Find where the given text appears and provide that cell's center as (X, Y) coordinate. 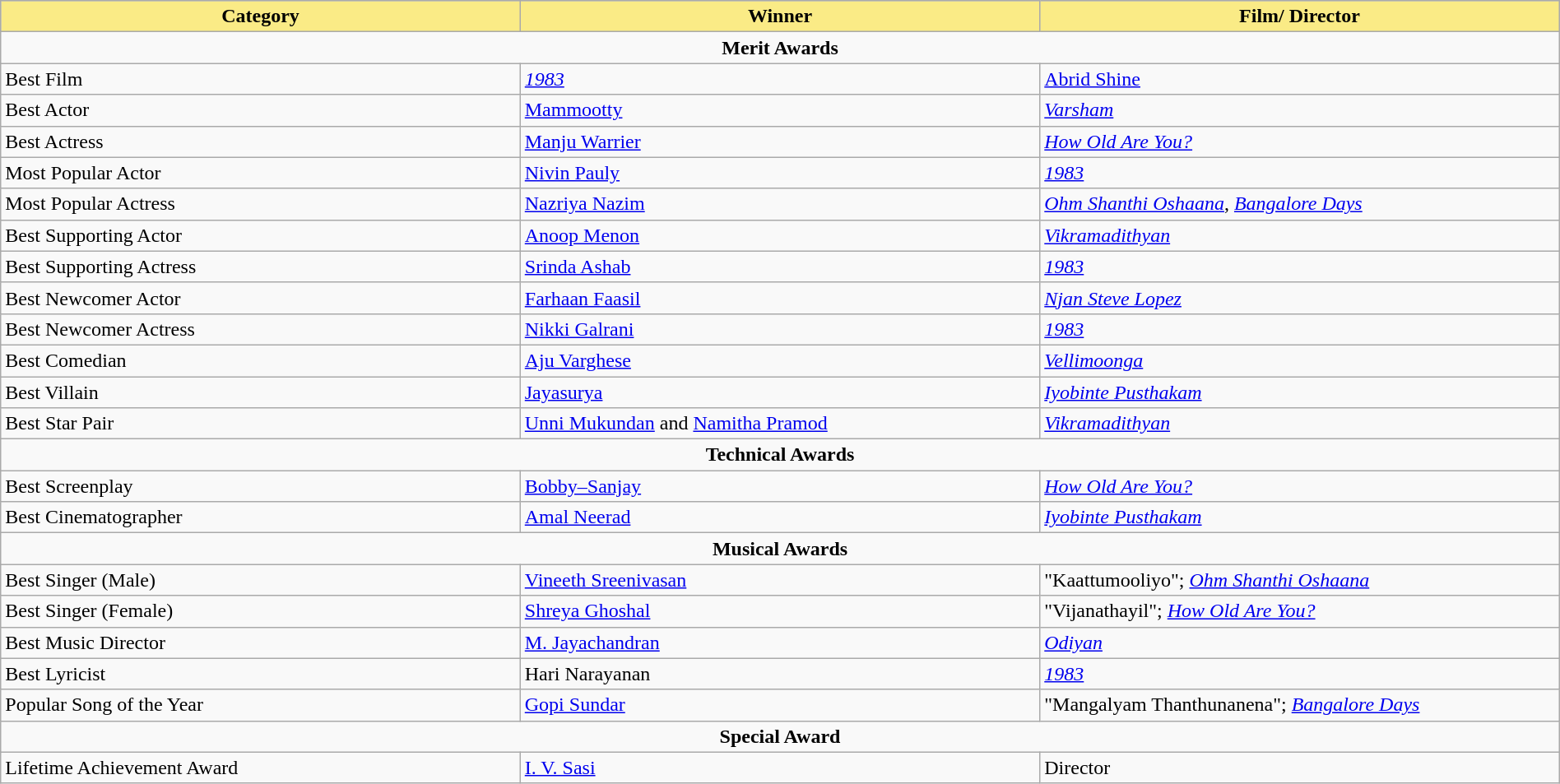
Njan Steve Lopez (1300, 298)
Best Film (261, 79)
Nazriya Nazim (780, 204)
"Mangalyam Thanthunanena"; Bangalore Days (1300, 705)
Nikki Galrani (780, 329)
Nivin Pauly (780, 173)
"Vijanathayil"; How Old Are You? (1300, 611)
Best Cinematographer (261, 517)
Srinda Ashab (780, 267)
Anoop Menon (780, 235)
Vineeth Sreenivasan (780, 580)
Special Award (780, 736)
Most Popular Actor (261, 173)
Best Lyricist (261, 674)
Vellimoonga (1300, 360)
"Kaattumooliyo"; Ohm Shanthi Oshaana (1300, 580)
Best Newcomer Actor (261, 298)
Ohm Shanthi Oshaana, Bangalore Days (1300, 204)
Category (261, 16)
Best Screenplay (261, 486)
Mammootty (780, 110)
Best Singer (Male) (261, 580)
Director (1300, 768)
Manju Warrier (780, 141)
Musical Awards (780, 549)
Varsham (1300, 110)
Best Comedian (261, 360)
Best Villain (261, 392)
Best Actress (261, 141)
Odiyan (1300, 643)
Hari Narayanan (780, 674)
Film/ Director (1300, 16)
Best Star Pair (261, 424)
Lifetime Achievement Award (261, 768)
Winner (780, 16)
Popular Song of the Year (261, 705)
I. V. Sasi (780, 768)
Amal Neerad (780, 517)
Most Popular Actress (261, 204)
Best Music Director (261, 643)
Shreya Ghoshal (780, 611)
Unni Mukundan and Namitha Pramod (780, 424)
Merit Awards (780, 48)
Bobby–Sanjay (780, 486)
Best Supporting Actor (261, 235)
Best Singer (Female) (261, 611)
Aju Varghese (780, 360)
Jayasurya (780, 392)
Technical Awards (780, 455)
M. Jayachandran (780, 643)
Gopi Sundar (780, 705)
Best Supporting Actress (261, 267)
Abrid Shine (1300, 79)
Best Actor (261, 110)
Farhaan Faasil (780, 298)
Best Newcomer Actress (261, 329)
